Identify which cell holds the provided text, then report its [X, Y] central coordinate. 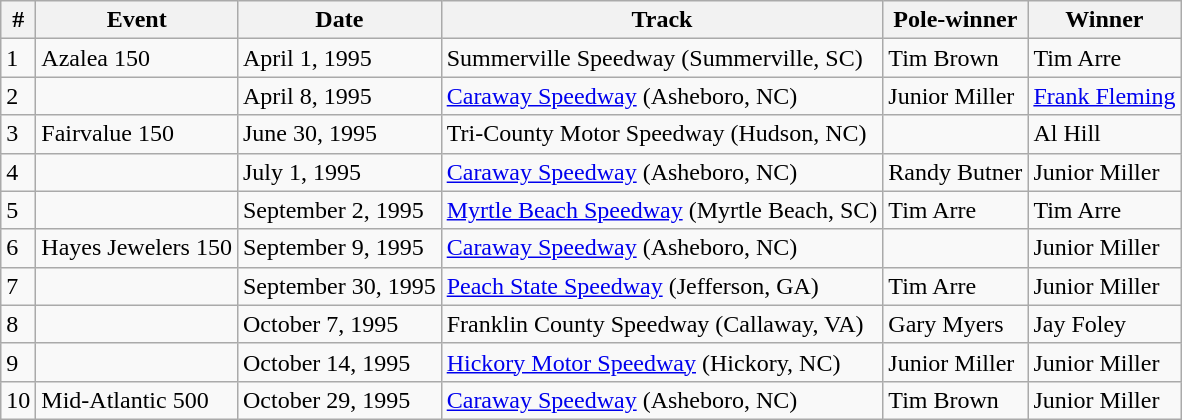
8 [18, 324]
October 29, 1995 [339, 400]
Hayes Jewelers 150 [137, 248]
October 7, 1995 [339, 324]
September 2, 1995 [339, 210]
April 1, 1995 [339, 58]
July 1, 1995 [339, 172]
Event [137, 20]
6 [18, 248]
1 [18, 58]
Date [339, 20]
4 [18, 172]
5 [18, 210]
2 [18, 96]
Azalea 150 [137, 58]
7 [18, 286]
Pole-winner [956, 20]
Tri-County Motor Speedway (Hudson, NC) [662, 134]
3 [18, 134]
Track [662, 20]
Hickory Motor Speedway (Hickory, NC) [662, 362]
September 30, 1995 [339, 286]
Frank Fleming [1104, 96]
Myrtle Beach Speedway (Myrtle Beach, SC) [662, 210]
Winner [1104, 20]
Mid-Atlantic 500 [137, 400]
Jay Foley [1104, 324]
10 [18, 400]
Franklin County Speedway (Callaway, VA) [662, 324]
Randy Butner [956, 172]
Summerville Speedway (Summerville, SC) [662, 58]
# [18, 20]
April 8, 1995 [339, 96]
Al Hill [1104, 134]
September 9, 1995 [339, 248]
Peach State Speedway (Jefferson, GA) [662, 286]
Gary Myers [956, 324]
June 30, 1995 [339, 134]
October 14, 1995 [339, 362]
Fairvalue 150 [137, 134]
9 [18, 362]
